Search for the cell housing the specified text and yield its [X, Y] center coordinate. 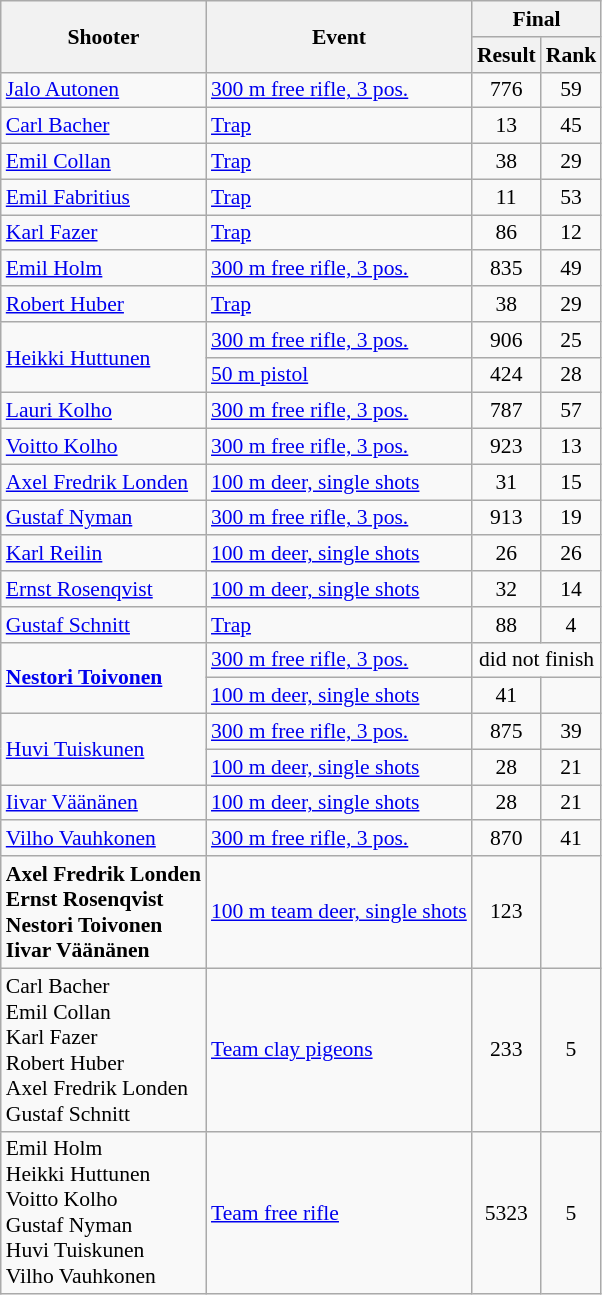
Axel Fredrik Londen Ernst Rosenqvist Nestori Toivonen Iivar Väänänen [104, 912]
Heikki Huttunen [104, 358]
Axel Fredrik Londen [104, 482]
233 [506, 1050]
913 [506, 518]
835 [506, 269]
did not finish [536, 660]
57 [572, 411]
12 [572, 233]
Vilho Vauhkonen [104, 839]
Iivar Väänänen [104, 803]
123 [506, 912]
923 [506, 447]
Result [506, 55]
Carl Bacher [104, 126]
25 [572, 340]
787 [506, 411]
906 [506, 340]
Emil Collan [104, 162]
88 [506, 625]
11 [506, 197]
19 [572, 518]
Emil Holm Heikki Huttunen Voitto Kolho Gustaf Nyman Huvi Tuiskunen Vilho Vauhkonen [104, 1212]
Gustaf Nyman [104, 518]
Rank [572, 55]
Lauri Kolho [104, 411]
39 [572, 732]
50 m pistol [339, 375]
Robert Huber [104, 304]
Ernst Rosenqvist [104, 589]
Emil Holm [104, 269]
Karl Fazer [104, 233]
Carl Bacher Emil Collan Karl Fazer Robert Huber Axel Fredrik Londen Gustaf Schnitt [104, 1050]
870 [506, 839]
Team clay pigeons [339, 1050]
Jalo Autonen [104, 90]
86 [506, 233]
53 [572, 197]
4 [572, 625]
100 m team deer, single shots [339, 912]
875 [506, 732]
Nestori Toivonen [104, 678]
Voitto Kolho [104, 447]
776 [506, 90]
5323 [506, 1212]
Team free rifle [339, 1212]
49 [572, 269]
Karl Reilin [104, 554]
15 [572, 482]
Event [339, 36]
Emil Fabritius [104, 197]
Gustaf Schnitt [104, 625]
32 [506, 589]
Huvi Tuiskunen [104, 750]
45 [572, 126]
14 [572, 589]
31 [506, 482]
Final [536, 19]
Shooter [104, 36]
424 [506, 375]
59 [572, 90]
